Scan for the cell matching the given text and deliver its (x, y) coordinate at center. 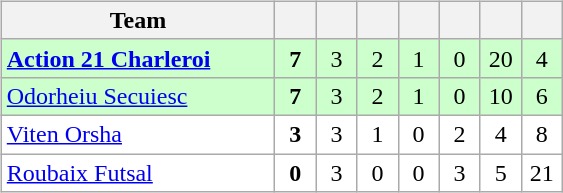
Viten Orsha (138, 134)
Action 21 Charleroi (138, 58)
8 (542, 134)
10 (500, 96)
Roubaix Futsal (138, 173)
Odorheiu Secuiesc (138, 96)
20 (500, 58)
5 (500, 173)
6 (542, 96)
Team (138, 20)
21 (542, 173)
